Capture the cell that displays the provided text and extract its (X, Y) central coordinate. 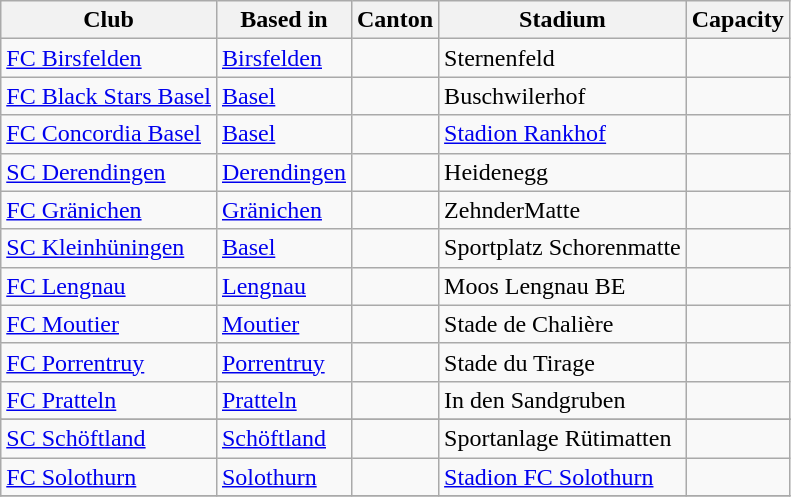
Stadium (563, 20)
Sternenfeld (563, 58)
ZehnderMatte (563, 210)
Solothurn (284, 477)
FC Pratteln (109, 400)
Moutier (284, 324)
Stadion FC Solothurn (563, 477)
FC Gränichen (109, 210)
Birsfelden (284, 58)
Moos Lengnau BE (563, 286)
Club (109, 20)
Gränichen (284, 210)
Sportplatz Schorenmatte (563, 248)
FC Black Stars Basel (109, 96)
Buschwilerhof (563, 96)
Pratteln (284, 400)
Porrentruy (284, 362)
Stade du Tirage (563, 362)
FC Solothurn (109, 477)
FC Lengnau (109, 286)
Stade de Chalière (563, 324)
Sportanlage Rütimatten (563, 438)
Derendingen (284, 172)
Lengnau (284, 286)
FC Concordia Basel (109, 134)
FC Porrentruy (109, 362)
FC Birsfelden (109, 58)
Heidenegg (563, 172)
Schöftland (284, 438)
In den Sandgruben (563, 400)
Based in (284, 20)
SC Schöftland (109, 438)
Canton (394, 20)
Capacity (738, 20)
SC Kleinhüningen (109, 248)
FC Moutier (109, 324)
SC Derendingen (109, 172)
Stadion Rankhof (563, 134)
